From the cell containing the given text, extract its center point as [X, Y] coordinate. 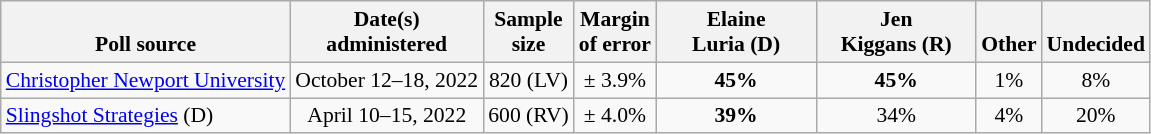
39% [736, 116]
34% [896, 116]
Samplesize [528, 32]
± 3.9% [615, 80]
Date(s)administered [386, 32]
820 (LV) [528, 80]
Poll source [146, 32]
ElaineLuria (D) [736, 32]
April 10–15, 2022 [386, 116]
Slingshot Strategies (D) [146, 116]
4% [1008, 116]
Christopher Newport University [146, 80]
October 12–18, 2022 [386, 80]
± 4.0% [615, 116]
20% [1096, 116]
JenKiggans (R) [896, 32]
1% [1008, 80]
Marginof error [615, 32]
8% [1096, 80]
Undecided [1096, 32]
600 (RV) [528, 116]
Other [1008, 32]
